Extract the [X, Y] coordinate from the center of the cell holding the provided text.  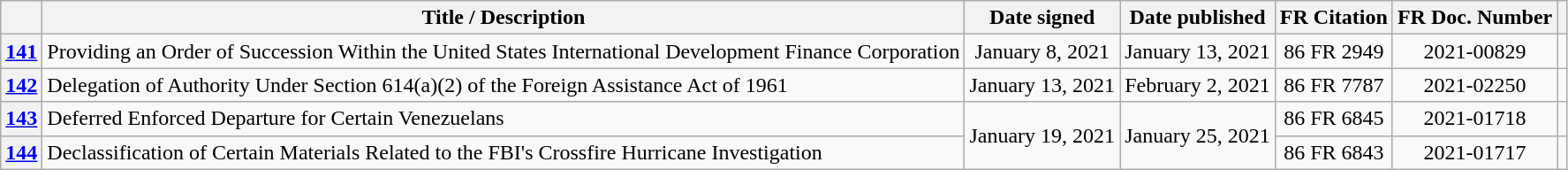
January 19, 2021 [1042, 135]
Deferred Enforced Departure for Certain Venezuelans [504, 119]
FR Citation [1334, 18]
Title / Description [504, 18]
January 25, 2021 [1198, 135]
86 FR 2949 [1334, 51]
FR Doc. Number [1474, 18]
86 FR 6845 [1334, 119]
Date published [1198, 18]
2021-01718 [1474, 119]
141 [21, 51]
2021-01717 [1474, 152]
143 [21, 119]
142 [21, 85]
86 FR 6843 [1334, 152]
January 8, 2021 [1042, 51]
February 2, 2021 [1198, 85]
Delegation of Authority Under Section 614(a)(2) of the Foreign Assistance Act of 1961 [504, 85]
144 [21, 152]
Date signed [1042, 18]
2021-00829 [1474, 51]
Providing an Order of Succession Within the United States International Development Finance Corporation [504, 51]
Declassification of Certain Materials Related to the FBI's Crossfire Hurricane Investigation [504, 152]
86 FR 7787 [1334, 85]
2021-02250 [1474, 85]
